Pinpoint the cell where the given text exists, returning its (x, y) midpoint coordinate. 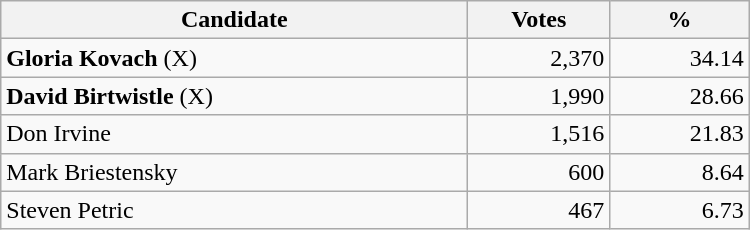
1,516 (539, 134)
467 (539, 210)
Steven Petric (234, 210)
6.73 (680, 210)
28.66 (680, 96)
21.83 (680, 134)
600 (539, 172)
% (680, 20)
1,990 (539, 96)
34.14 (680, 58)
Don Irvine (234, 134)
Gloria Kovach (X) (234, 58)
Votes (539, 20)
2,370 (539, 58)
Mark Briestensky (234, 172)
8.64 (680, 172)
David Birtwistle (X) (234, 96)
Candidate (234, 20)
